Find where the given text appears and provide that cell's center as (x, y) coordinate. 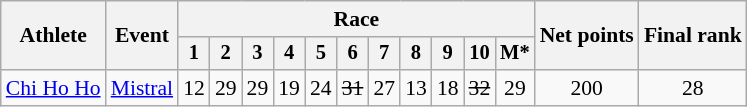
Net points (587, 36)
28 (693, 88)
9 (448, 54)
3 (258, 54)
8 (416, 54)
18 (448, 88)
6 (353, 54)
200 (587, 88)
Chi Ho Ho (54, 88)
31 (353, 88)
32 (480, 88)
Event (142, 36)
2 (226, 54)
13 (416, 88)
5 (321, 54)
Final rank (693, 36)
4 (289, 54)
10 (480, 54)
Mistral (142, 88)
7 (384, 54)
19 (289, 88)
27 (384, 88)
Race (356, 19)
1 (194, 54)
24 (321, 88)
12 (194, 88)
Athlete (54, 36)
M* (514, 54)
